Pinpoint the cell where the given text exists, returning its (x, y) midpoint coordinate. 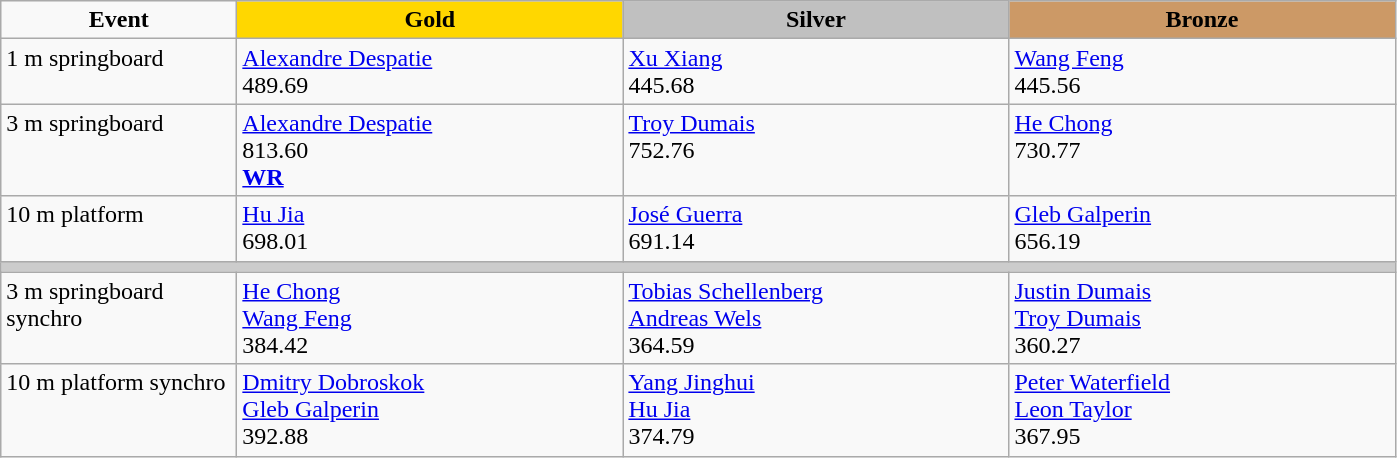
He Chong Wang Feng384.42 (430, 318)
José Guerra691.14 (816, 228)
Justin Dumais Troy Dumais360.27 (1202, 318)
Xu Xiang445.68 (816, 72)
Tobias Schellenberg Andreas Wels364.59 (816, 318)
3 m springboard synchro (119, 318)
Gold (430, 20)
Gleb Galperin656.19 (1202, 228)
10 m platform synchro (119, 410)
Peter Waterfield Leon Taylor367.95 (1202, 410)
Dmitry Dobroskok Gleb Galperin392.88 (430, 410)
Hu Jia698.01 (430, 228)
Alexandre Despatie489.69 (430, 72)
1 m springboard (119, 72)
Silver (816, 20)
Bronze (1202, 20)
Yang Jinghui Hu Jia374.79 (816, 410)
Troy Dumais752.76 (816, 150)
Wang Feng445.56 (1202, 72)
10 m platform (119, 228)
Event (119, 20)
Alexandre Despatie813.60WR (430, 150)
He Chong730.77 (1202, 150)
3 m springboard (119, 150)
